Detect which cell encompasses the target text, then output its (x, y) center coordinate. 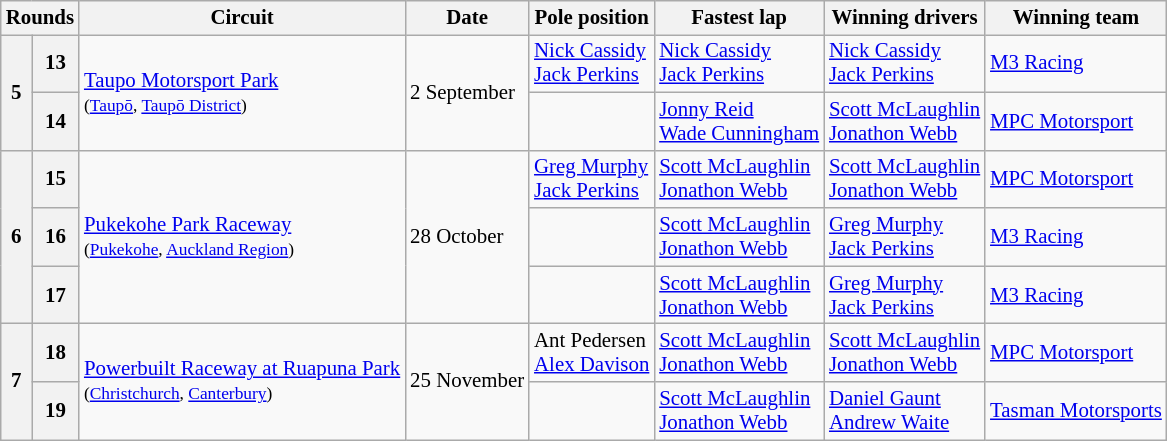
25 November (467, 382)
Daniel Gaunt Andrew Waite (904, 411)
Rounds (40, 18)
13 (56, 63)
Winning team (1076, 18)
28 October (467, 237)
Circuit (242, 18)
16 (56, 237)
15 (56, 179)
7 (16, 382)
Pole position (592, 18)
Taupo Motorsport Park(Taupō, Taupō District) (242, 92)
Ant Pedersen Alex Davison (592, 353)
Winning drivers (904, 18)
2 September (467, 92)
Jonny Reid Wade Cunningham (739, 121)
Powerbuilt Raceway at Ruapuna Park(Christchurch, Canterbury) (242, 382)
17 (56, 295)
19 (56, 411)
5 (16, 92)
Fastest lap (739, 18)
14 (56, 121)
Tasman Motorsports (1076, 411)
Pukekohe Park Raceway(Pukekohe, Auckland Region) (242, 237)
6 (16, 237)
18 (56, 353)
Date (467, 18)
